Output the [X, Y] coordinate of the center of the cell containing the given text.  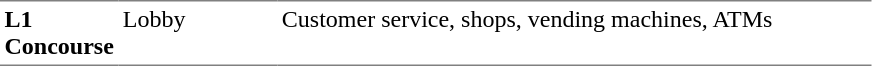
Customer service, shops, vending machines, ATMs [574, 33]
L1Concourse [59, 33]
Lobby [198, 33]
